Scan for the cell matching the given text and deliver its (X, Y) coordinate at center. 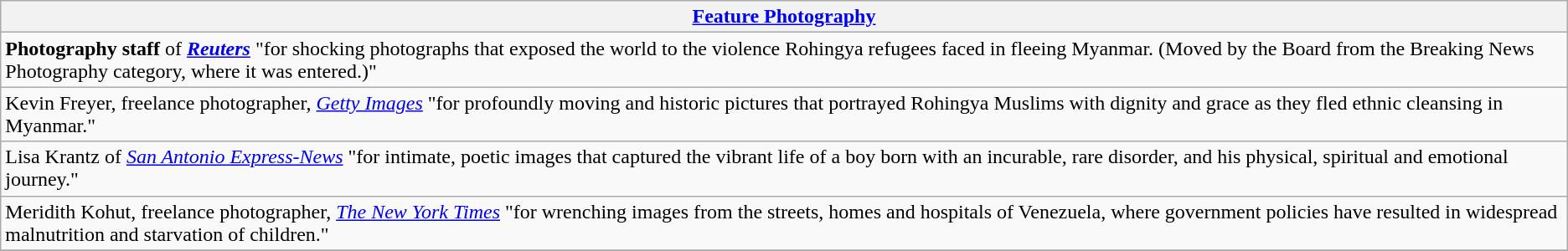
Feature Photography (784, 17)
